Identify which cell holds the provided text, then report its (x, y) central coordinate. 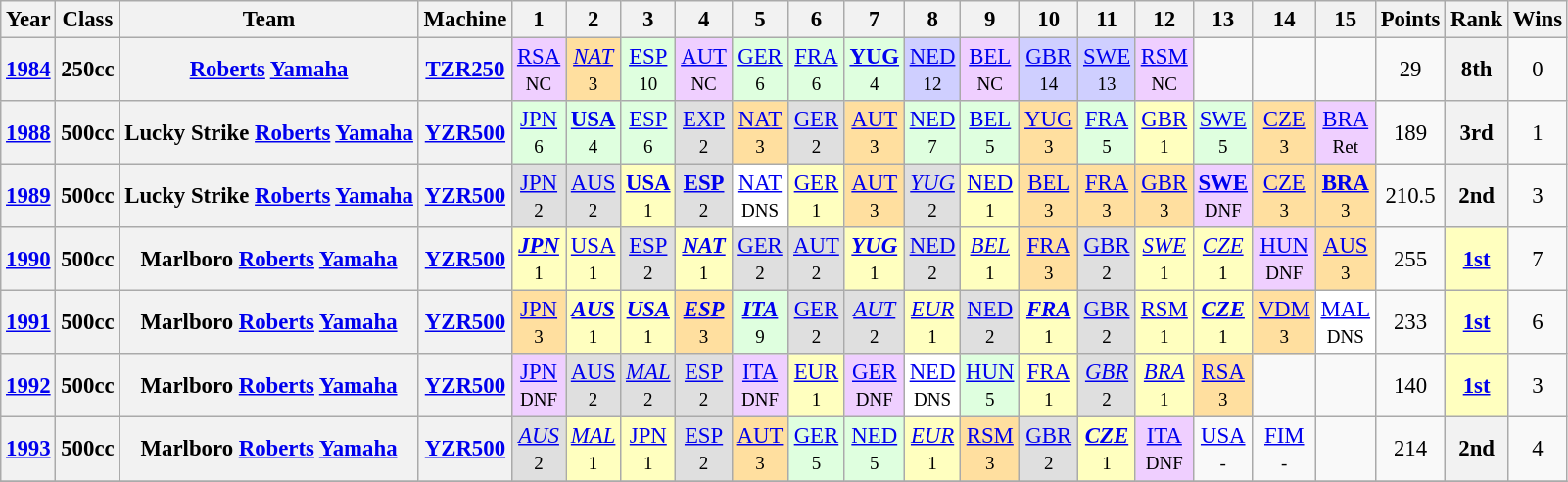
ESP3 (703, 323)
AUTNC (703, 71)
210.5 (1410, 196)
Rank (1477, 20)
5 (760, 20)
140 (1410, 386)
NED1 (990, 196)
GER6 (760, 71)
NED12 (932, 71)
1991 (28, 323)
Class (88, 20)
HUN5 (990, 386)
BRA1 (1164, 386)
1990 (28, 259)
255 (1410, 259)
USA- (1222, 449)
FRA6 (817, 71)
0 (1538, 71)
SWE5 (1222, 133)
9 (990, 20)
AUS3 (1346, 259)
RSM3 (990, 449)
Roberts Yamaha (268, 71)
ESP6 (648, 133)
YUG2 (932, 196)
ITA9 (760, 323)
NATDNS (760, 196)
YUG1 (874, 259)
233 (1410, 323)
8th (1477, 71)
29 (1410, 71)
FIM- (1284, 449)
MAL2 (648, 386)
15 (1346, 20)
RSA3 (1222, 386)
RSM1 (1164, 323)
1989 (28, 196)
12 (1164, 20)
YUG4 (874, 71)
MALDNS (1346, 323)
SWE1 (1164, 259)
JPNDNF (539, 386)
AUS1 (594, 323)
BRA3 (1346, 196)
3rd (1477, 133)
NAT1 (703, 259)
BEL5 (990, 133)
1988 (28, 133)
JPN3 (539, 323)
NED7 (932, 133)
1993 (28, 449)
SWE13 (1107, 71)
Machine (464, 20)
Year (28, 20)
MAL1 (594, 449)
NEDDNS (932, 386)
214 (1410, 449)
EXP2 (703, 133)
TZR250 (464, 71)
YUG3 (1049, 133)
JPN6 (539, 133)
Team (268, 20)
10 (1049, 20)
BEL1 (990, 259)
1992 (28, 386)
14 (1284, 20)
GBR1 (1164, 133)
2 (594, 20)
Wins (1538, 20)
250cc (88, 71)
GER5 (817, 449)
NED5 (874, 449)
BEL3 (1049, 196)
JPN2 (539, 196)
SWEDNF (1222, 196)
ESP10 (648, 71)
BRARet (1346, 133)
189 (1410, 133)
11 (1107, 20)
GBR3 (1164, 196)
GERDNF (874, 386)
GBR14 (1049, 71)
Points (1410, 20)
1984 (28, 71)
HUNDNF (1284, 259)
FRA5 (1107, 133)
BELNC (990, 71)
VDM3 (1284, 323)
GER1 (817, 196)
RSMNC (1164, 71)
USA4 (594, 133)
RSANC (539, 71)
13 (1222, 20)
8 (932, 20)
